Extract the [x, y] coordinate from the center of the cell holding the provided text.  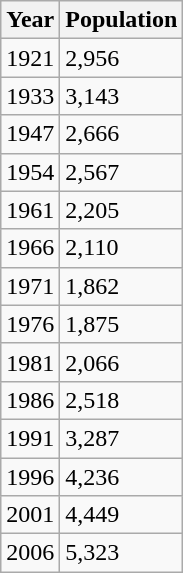
1991 [30, 438]
1971 [30, 286]
1976 [30, 324]
5,323 [122, 553]
1981 [30, 362]
3,287 [122, 438]
4,449 [122, 515]
1986 [30, 400]
4,236 [122, 477]
2,956 [122, 58]
2,205 [122, 210]
1966 [30, 248]
Population [122, 20]
1954 [30, 172]
2,567 [122, 172]
1921 [30, 58]
1961 [30, 210]
2,666 [122, 134]
2,110 [122, 248]
2006 [30, 553]
1,875 [122, 324]
2001 [30, 515]
2,518 [122, 400]
1996 [30, 477]
Year [30, 20]
1947 [30, 134]
2,066 [122, 362]
3,143 [122, 96]
1933 [30, 96]
1,862 [122, 286]
